Capture the cell that displays the provided text and extract its (X, Y) central coordinate. 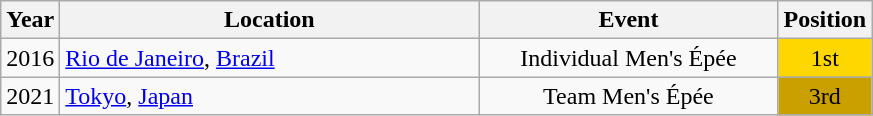
Event (628, 20)
2016 (30, 58)
3rd (825, 96)
Year (30, 20)
Team Men's Épée (628, 96)
1st (825, 58)
Tokyo, Japan (270, 96)
Rio de Janeiro, Brazil (270, 58)
Location (270, 20)
Individual Men's Épée (628, 58)
2021 (30, 96)
Position (825, 20)
